Provide the [X, Y] coordinate of the cell's center where the given text is located.  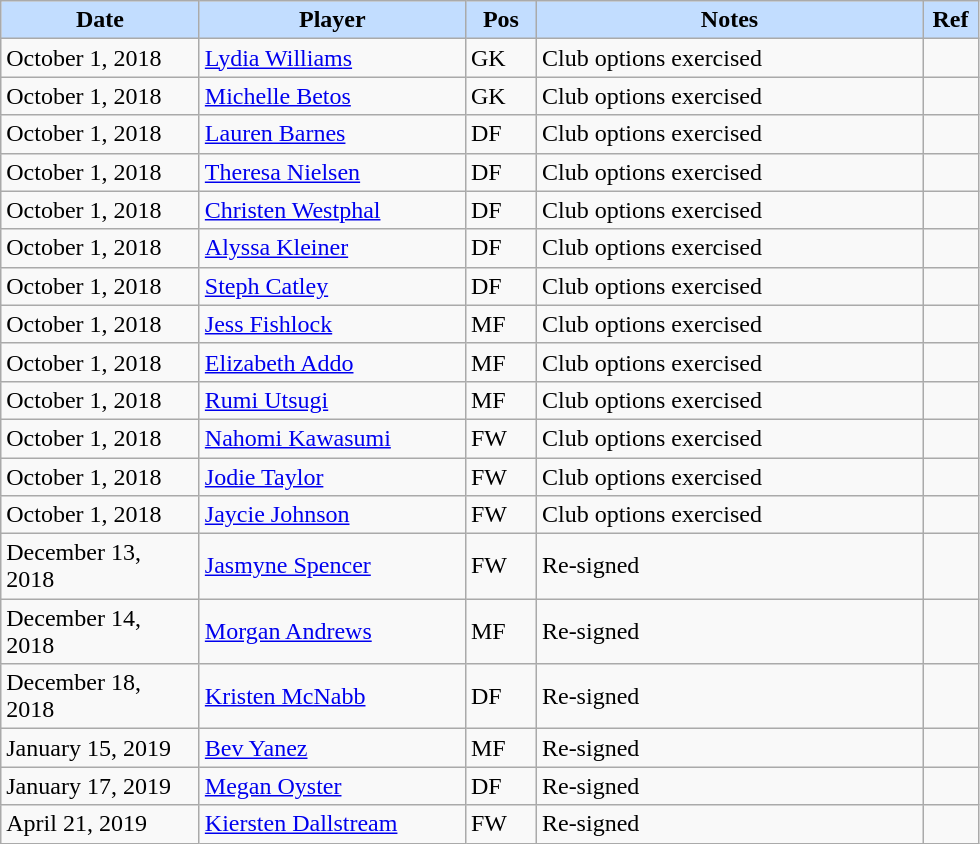
Jodie Taylor [332, 477]
Elizabeth Addo [332, 362]
Steph Catley [332, 286]
Ref [950, 20]
Theresa Nielsen [332, 172]
Jasmyne Spencer [332, 566]
Alyssa Kleiner [332, 248]
Kiersten Dallstream [332, 824]
Jess Fishlock [332, 324]
Morgan Andrews [332, 632]
Michelle Betos [332, 96]
Megan Oyster [332, 786]
Notes [729, 20]
December 14, 2018 [100, 632]
December 18, 2018 [100, 696]
Rumi Utsugi [332, 400]
January 15, 2019 [100, 748]
December 13, 2018 [100, 566]
Jaycie Johnson [332, 515]
Lauren Barnes [332, 134]
Date [100, 20]
Pos [500, 20]
Kristen McNabb [332, 696]
Nahomi Kawasumi [332, 438]
Player [332, 20]
January 17, 2019 [100, 786]
Lydia Williams [332, 58]
Bev Yanez [332, 748]
Christen Westphal [332, 210]
April 21, 2019 [100, 824]
